Search for the cell housing the specified text and yield its [X, Y] center coordinate. 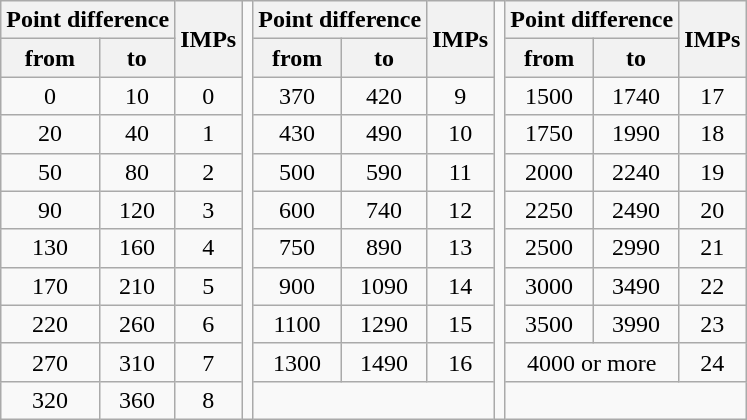
22 [712, 286]
500 [298, 172]
1990 [636, 134]
6 [208, 324]
19 [712, 172]
24 [712, 362]
590 [384, 172]
1500 [550, 96]
370 [298, 96]
3490 [636, 286]
1290 [384, 324]
120 [137, 210]
23 [712, 324]
16 [460, 362]
11 [460, 172]
14 [460, 286]
3 [208, 210]
490 [384, 134]
9 [460, 96]
2000 [550, 172]
430 [298, 134]
900 [298, 286]
160 [137, 248]
3000 [550, 286]
4000 or more [592, 362]
1 [208, 134]
15 [460, 324]
1300 [298, 362]
1090 [384, 286]
50 [50, 172]
21 [712, 248]
5 [208, 286]
890 [384, 248]
220 [50, 324]
2500 [550, 248]
360 [137, 400]
80 [137, 172]
420 [384, 96]
310 [137, 362]
2490 [636, 210]
8 [208, 400]
260 [137, 324]
4 [208, 248]
210 [137, 286]
2990 [636, 248]
1490 [384, 362]
2240 [636, 172]
13 [460, 248]
600 [298, 210]
18 [712, 134]
2250 [550, 210]
170 [50, 286]
12 [460, 210]
130 [50, 248]
7 [208, 362]
17 [712, 96]
90 [50, 210]
1100 [298, 324]
1750 [550, 134]
740 [384, 210]
270 [50, 362]
750 [298, 248]
40 [137, 134]
3500 [550, 324]
320 [50, 400]
2 [208, 172]
3990 [636, 324]
1740 [636, 96]
